Locate the cell with the specified text and output its [x, y] center coordinate. 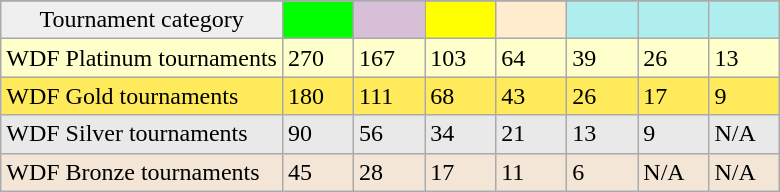
21 [532, 134]
167 [390, 58]
Tournament category [142, 20]
180 [318, 96]
WDF Bronze tournaments [142, 172]
103 [460, 58]
45 [318, 172]
270 [318, 58]
56 [390, 134]
WDF Gold tournaments [142, 96]
WDF Silver tournaments [142, 134]
11 [532, 172]
43 [532, 96]
34 [460, 134]
WDF Platinum tournaments [142, 58]
68 [460, 96]
39 [602, 58]
28 [390, 172]
90 [318, 134]
111 [390, 96]
6 [602, 172]
64 [532, 58]
